Locate the cell with the specified text and output its (x, y) center coordinate. 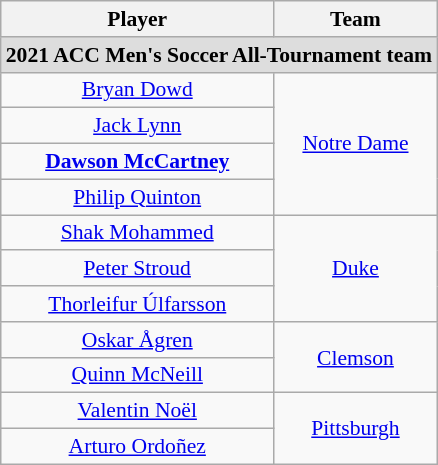
2021 ACC Men's Soccer All-Tournament team (219, 55)
Valentin Noël (138, 411)
Shak Mohammed (138, 233)
Duke (356, 268)
Oskar Ågren (138, 340)
Dawson McCartney (138, 162)
Player (138, 19)
Clemson (356, 358)
Notre Dame (356, 143)
Pittsburgh (356, 428)
Peter Stroud (138, 269)
Arturo Ordoñez (138, 447)
Philip Quinton (138, 197)
Team (356, 19)
Bryan Dowd (138, 90)
Jack Lynn (138, 126)
Quinn McNeill (138, 375)
Thorleifur Úlfarsson (138, 304)
